Pinpoint the cell where the given text exists, returning its (X, Y) midpoint coordinate. 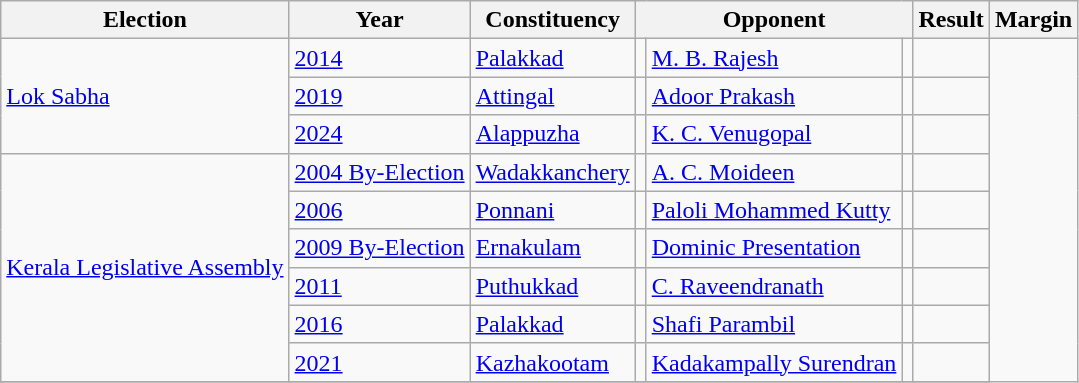
Ponnani (552, 210)
2019 (380, 96)
Election (145, 20)
2006 (380, 210)
Margin (1033, 20)
K. C. Venugopal (774, 134)
Constituency (552, 20)
Year (380, 20)
2011 (380, 286)
Attingal (552, 96)
Paloli Mohammed Kutty (774, 210)
2016 (380, 324)
Wadakkanchery (552, 172)
2014 (380, 58)
Shafi Parambil (774, 324)
Dominic Presentation (774, 248)
Alappuzha (552, 134)
A. C. Moideen (774, 172)
Kadakampally Surendran (774, 362)
Result (951, 20)
Kazhakootam (552, 362)
Opponent (774, 20)
Ernakulam (552, 248)
2024 (380, 134)
C. Raveendranath (774, 286)
2009 By-Election (380, 248)
M. B. Rajesh (774, 58)
Lok Sabha (145, 96)
Kerala Legislative Assembly (145, 267)
Adoor Prakash (774, 96)
2021 (380, 362)
Puthukkad (552, 286)
2004 By-Election (380, 172)
